Extract the (X, Y) coordinate from the center of the cell holding the provided text.  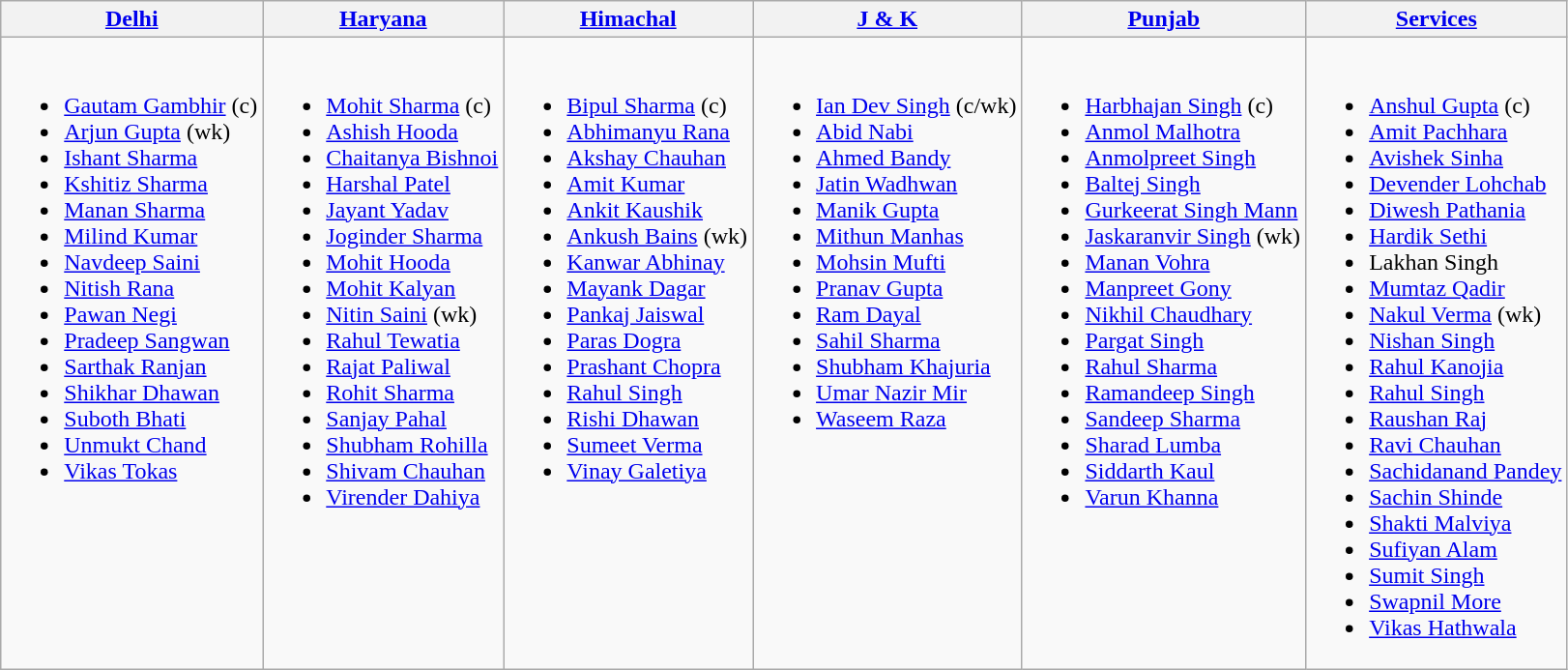
J & K (887, 19)
Services (1437, 19)
Delhi (131, 19)
Punjab (1164, 19)
Himachal (628, 19)
Haryana (383, 19)
